Scan for the cell matching the given text and deliver its (X, Y) coordinate at center. 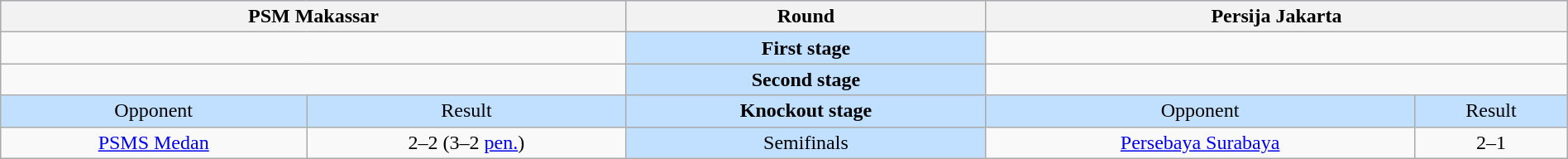
2–2 (3–2 pen.) (466, 142)
Semifinals (806, 142)
2–1 (1492, 142)
Knockout stage (806, 111)
Second stage (806, 79)
PSMS Medan (154, 142)
Persebaya Surabaya (1201, 142)
Round (806, 17)
PSM Makassar (313, 17)
First stage (806, 48)
Persija Jakarta (1277, 17)
